Find where the given text appears and provide that cell's center as [x, y] coordinate. 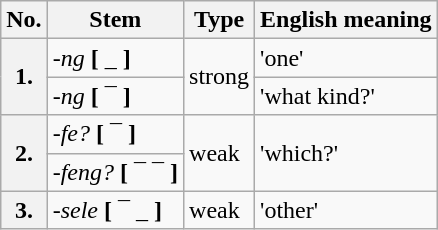
-ng [ _ ] [115, 58]
strong [220, 77]
2. [24, 153]
'which?' [346, 153]
1. [24, 77]
'one' [346, 58]
'other' [346, 210]
-feng? [ ¯ ¯ ] [115, 172]
No. [24, 20]
-sele [ ¯ _ ] [115, 210]
-fe? [ ¯ ] [115, 134]
Type [220, 20]
3. [24, 210]
Stem [115, 20]
English meaning [346, 20]
'what kind?' [346, 96]
-ng [ ¯ ] [115, 96]
